Pinpoint the cell where the given text exists, returning its [x, y] midpoint coordinate. 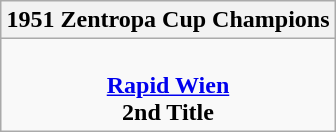
1951 Zentropa Cup Champions [168, 20]
Rapid Wien 2nd Title [168, 85]
